Return (X, Y) of the center of cell containing provided text 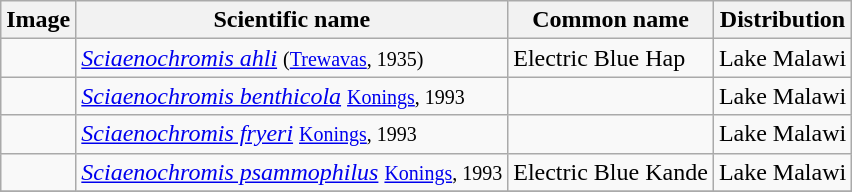
Distribution (782, 20)
Sciaenochromis ahli (Trewavas, 1935) (292, 58)
Scientific name (292, 20)
Sciaenochromis fryeri Konings, 1993 (292, 134)
Common name (611, 20)
Electric Blue Kande (611, 172)
Sciaenochromis psammophilus Konings, 1993 (292, 172)
Electric Blue Hap (611, 58)
Sciaenochromis benthicola Konings, 1993 (292, 96)
Image (38, 20)
